Return [X, Y] of the center of cell containing provided text 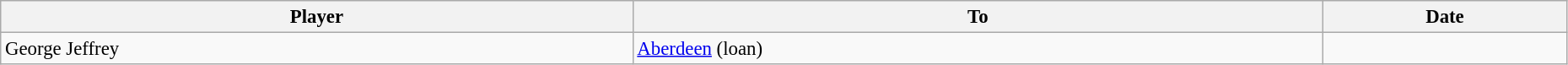
George Jeffrey [317, 49]
To [978, 17]
Player [317, 17]
Date [1446, 17]
Aberdeen (loan) [978, 49]
